Detect which cell encompasses the target text, then output its (x, y) center coordinate. 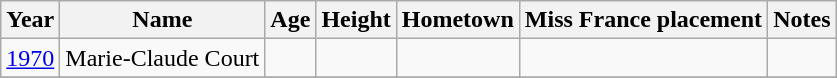
Hometown (458, 20)
Height (356, 20)
Miss France placement (643, 20)
Year (30, 20)
Age (290, 20)
Marie-Claude Court (162, 58)
Name (162, 20)
1970 (30, 58)
Notes (802, 20)
